Identify which cell holds the provided text, then report its (x, y) central coordinate. 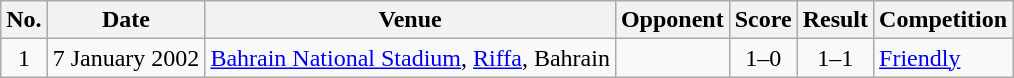
No. (24, 20)
1–1 (835, 58)
1–0 (763, 58)
Bahrain National Stadium, Riffa, Bahrain (410, 58)
Friendly (944, 58)
Opponent (672, 20)
1 (24, 58)
Venue (410, 20)
7 January 2002 (126, 58)
Result (835, 20)
Competition (944, 20)
Score (763, 20)
Date (126, 20)
